Scan for the cell matching the given text and deliver its [X, Y] coordinate at center. 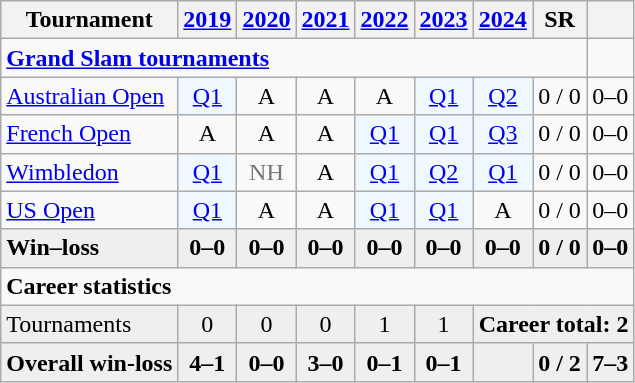
Q3 [502, 134]
French Open [90, 134]
Career total: 2 [554, 324]
2019 [208, 20]
4–1 [208, 362]
Career statistics [318, 286]
SR [560, 20]
2024 [502, 20]
US Open [90, 210]
Tournaments [90, 324]
Australian Open [90, 96]
NH [266, 172]
Tournament [90, 20]
3–0 [326, 362]
7–3 [610, 362]
2020 [266, 20]
Grand Slam tournaments [294, 58]
2021 [326, 20]
2023 [444, 20]
Win–loss [90, 248]
Wimbledon [90, 172]
Overall win-loss [90, 362]
2022 [384, 20]
0 / 2 [560, 362]
